Provide the [X, Y] coordinate of the cell's center where the given text is located.  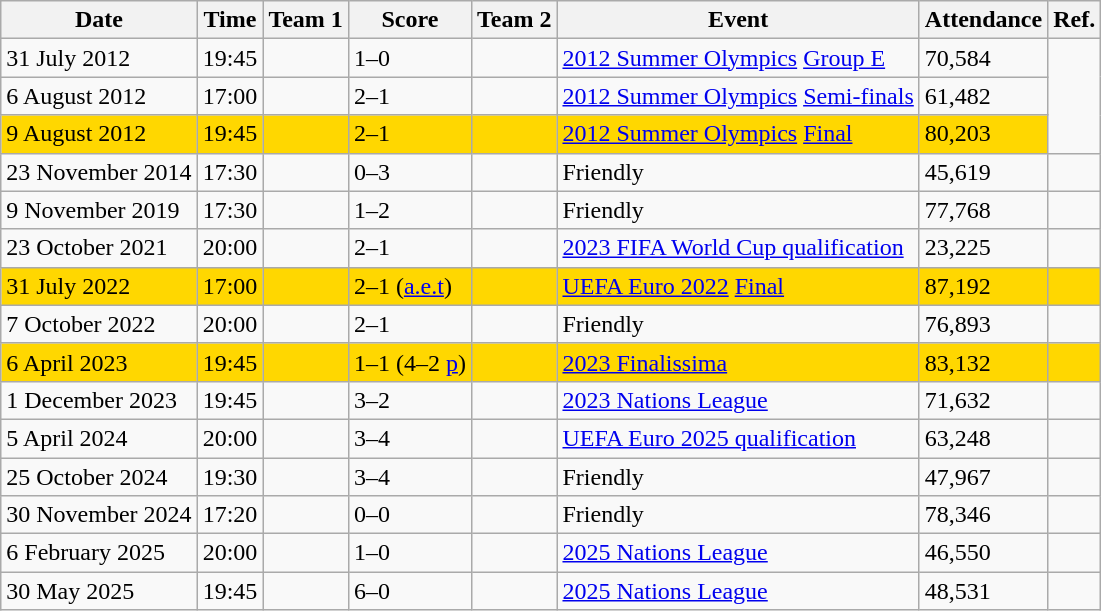
Ref. [1074, 20]
0–0 [410, 515]
6 February 2025 [99, 553]
UEFA Euro 2022 Final [738, 286]
Team 2 [514, 20]
9 August 2012 [99, 134]
25 October 2024 [99, 477]
1 December 2023 [99, 400]
23 October 2021 [99, 248]
5 April 2024 [99, 438]
46,550 [983, 553]
6 August 2012 [99, 96]
Score [410, 20]
30 November 2024 [99, 515]
6 April 2023 [99, 362]
1–2 [410, 210]
Event [738, 20]
31 July 2022 [99, 286]
19:30 [230, 477]
78,346 [983, 515]
7 October 2022 [99, 324]
63,248 [983, 438]
Time [230, 20]
61,482 [983, 96]
9 November 2019 [99, 210]
UEFA Euro 2025 qualification [738, 438]
17:20 [230, 515]
1–1 (4–2 p) [410, 362]
2012 Summer Olympics Group E [738, 58]
6–0 [410, 591]
48,531 [983, 591]
47,967 [983, 477]
70,584 [983, 58]
0–3 [410, 172]
23 November 2014 [99, 172]
77,768 [983, 210]
76,893 [983, 324]
45,619 [983, 172]
87,192 [983, 286]
2023 FIFA World Cup qualification [738, 248]
2023 Nations League [738, 400]
2–1 (a.e.t) [410, 286]
83,132 [983, 362]
2023 Finalissima [738, 362]
Attendance [983, 20]
3–2 [410, 400]
30 May 2025 [99, 591]
23,225 [983, 248]
2012 Summer Olympics Final [738, 134]
31 July 2012 [99, 58]
80,203 [983, 134]
Team 1 [306, 20]
2012 Summer Olympics Semi-finals [738, 96]
Date [99, 20]
71,632 [983, 400]
